From the cell containing the given text, extract its center point as (X, Y) coordinate. 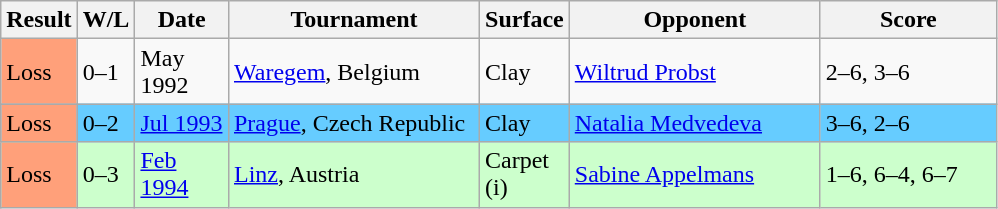
Jul 1993 (182, 123)
Score (908, 20)
Prague, Czech Republic (354, 123)
W/L (106, 20)
1–6, 6–4, 6–7 (908, 174)
Result (39, 20)
0–3 (106, 174)
Tournament (354, 20)
Natalia Medvedeva (694, 123)
Carpet (i) (525, 174)
Sabine Appelmans (694, 174)
Waregem, Belgium (354, 72)
Date (182, 20)
May 1992 (182, 72)
Feb 1994 (182, 174)
Surface (525, 20)
0–2 (106, 123)
0–1 (106, 72)
2–6, 3–6 (908, 72)
Linz, Austria (354, 174)
3–6, 2–6 (908, 123)
Opponent (694, 20)
Wiltrud Probst (694, 72)
